From the cell containing the given text, extract its center point as (x, y) coordinate. 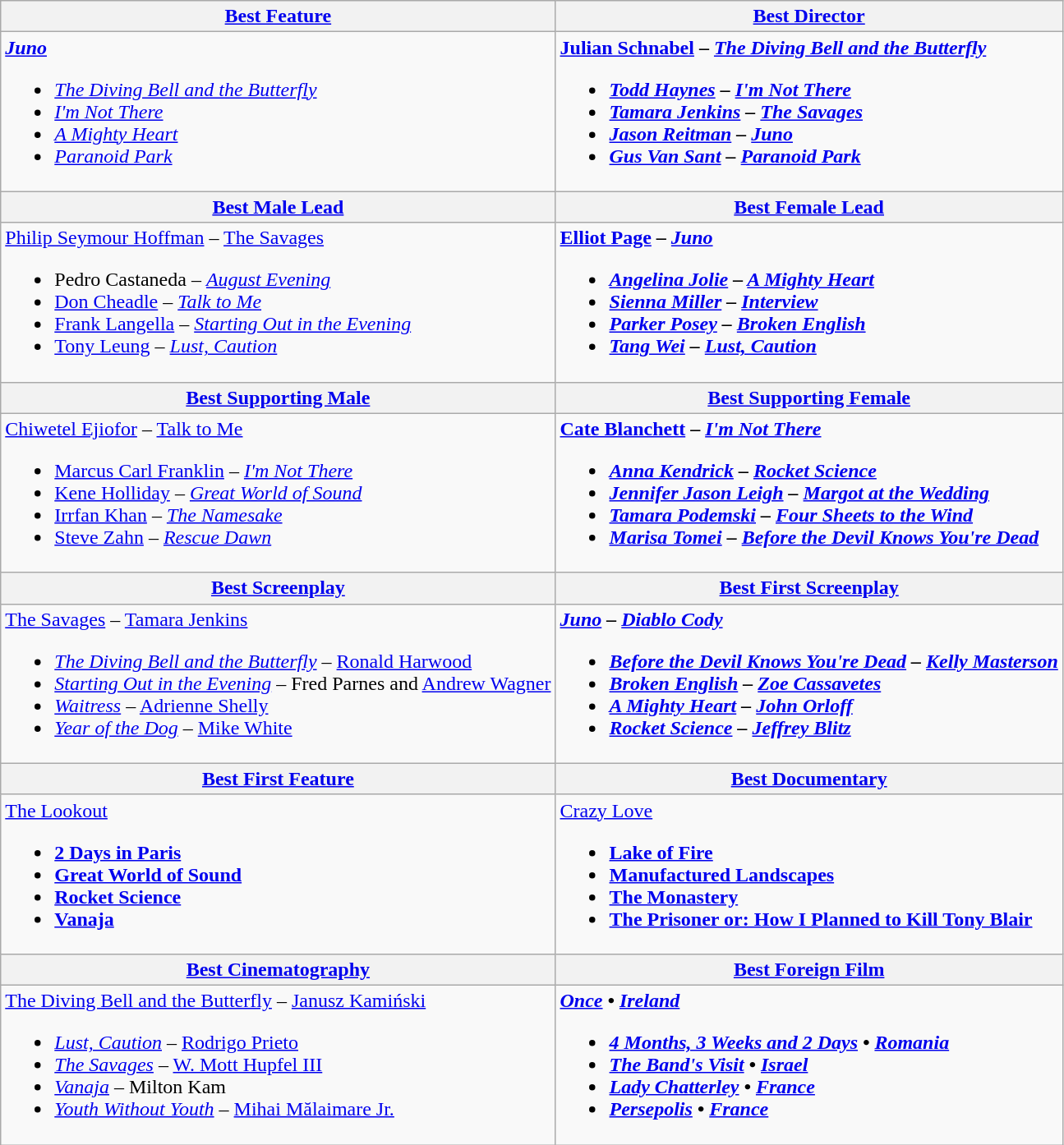
Elliot Page – JunoAngelina Jolie – A Mighty HeartSienna Miller – InterviewParker Posey – Broken EnglishTang Wei – Lust, Caution (808, 302)
Best First Screenplay (808, 588)
Best Feature (278, 16)
The Lookout2 Days in ParisGreat World of SoundRocket ScienceVanaja (278, 874)
Best Supporting Male (278, 398)
JunoThe Diving Bell and the ButterflyI'm Not ThereA Mighty HeartParanoid Park (278, 112)
Crazy LoveLake of FireManufactured LandscapesThe MonasteryThe Prisoner or: How I Planned to Kill Tony Blair (808, 874)
Best Cinematography (278, 969)
Best Foreign Film (808, 969)
Best Screenplay (278, 588)
Best Documentary (808, 779)
Best First Feature (278, 779)
Once • Ireland4 Months, 3 Weeks and 2 Days • RomaniaThe Band's Visit • IsraelLady Chatterley • FrancePersepolis • France (808, 1065)
Best Supporting Female (808, 398)
Best Director (808, 16)
Best Male Lead (278, 207)
Best Female Lead (808, 207)
